Pinpoint the cell where the given text exists, returning its [X, Y] midpoint coordinate. 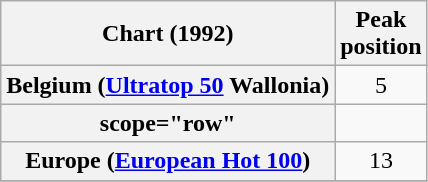
Belgium (Ultratop 50 Wallonia) [168, 85]
5 [381, 85]
Peakposition [381, 34]
Chart (1992) [168, 34]
Europe (European Hot 100) [168, 161]
13 [381, 161]
scope="row" [168, 123]
